Return the [x, y] coordinate for the center point of the cell that contains the specified text.  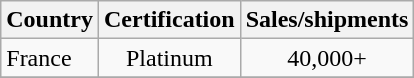
Platinum [169, 58]
Country [50, 20]
Certification [169, 20]
Sales/shipments [327, 20]
40,000+ [327, 58]
France [50, 58]
